Determine the [X, Y] coordinate at the center of the cell enclosing the given text.  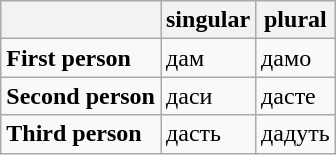
дамо [296, 58]
дасте [296, 96]
singular [208, 20]
plural [296, 20]
First person [81, 58]
дам [208, 58]
даси [208, 96]
Second person [81, 96]
дадуть [296, 134]
дасть [208, 134]
Third person [81, 134]
